Return the (x, y) coordinate for the center point of the cell that contains the specified text.  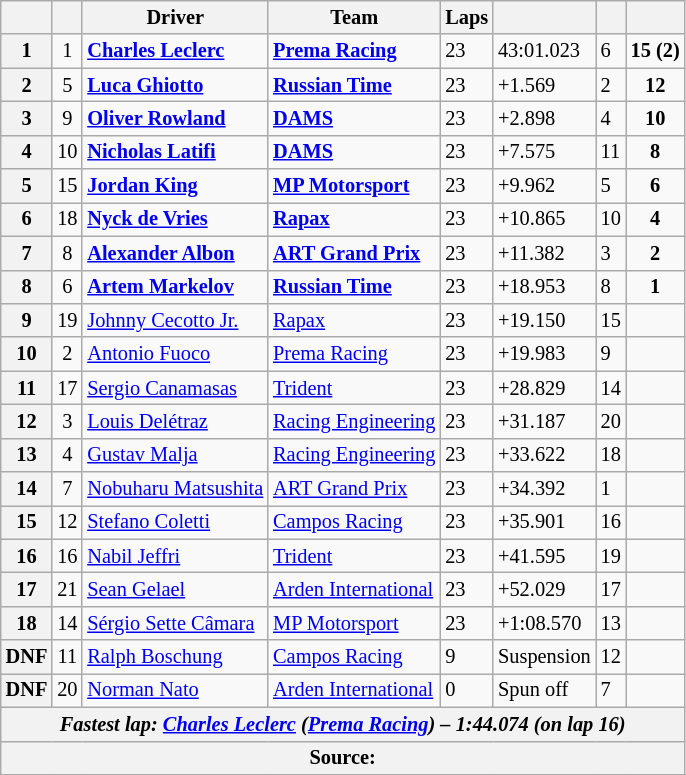
Sérgio Sette Câmara (175, 623)
+10.865 (544, 219)
Gustav Malja (175, 455)
Charles Leclerc (175, 51)
Suspension (544, 657)
+52.029 (544, 589)
Sean Gelael (175, 589)
Antonio Fuoco (175, 354)
Johnny Cecotto Jr. (175, 320)
43:01.023 (544, 51)
+28.829 (544, 388)
Luca Ghiotto (175, 85)
Team (354, 17)
+34.392 (544, 489)
+35.901 (544, 522)
+1.569 (544, 85)
+1:08.570 (544, 623)
Louis Delétraz (175, 421)
Nabil Jeffri (175, 556)
Ralph Boschung (175, 657)
+7.575 (544, 152)
+11.382 (544, 253)
+9.962 (544, 186)
Alexander Albon (175, 253)
Jordan King (175, 186)
Stefano Coletti (175, 522)
Artem Markelov (175, 287)
21 (67, 589)
+19.983 (544, 354)
Nyck de Vries (175, 219)
+2.898 (544, 118)
+19.150 (544, 320)
+33.622 (544, 455)
Nicholas Latifi (175, 152)
Laps (466, 17)
Spun off (544, 690)
Oliver Rowland (175, 118)
Fastest lap: Charles Leclerc (Prema Racing) – 1:44.074 (on lap 16) (343, 724)
Sergio Canamasas (175, 388)
15 (2) (656, 51)
0 (466, 690)
+41.595 (544, 556)
Nobuharu Matsushita (175, 489)
Source: (343, 758)
Driver (175, 17)
+18.953 (544, 287)
+31.187 (544, 421)
Norman Nato (175, 690)
